Provide the (x, y) coordinate of the cell's center where the given text is located.  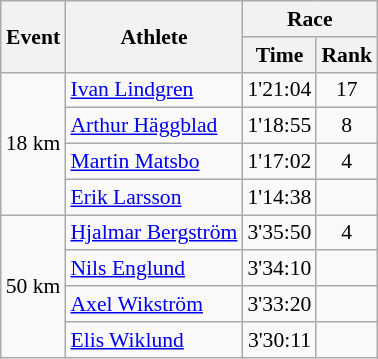
3'34:10 (279, 269)
Arthur Häggblad (154, 126)
50 km (34, 286)
Elis Wiklund (154, 340)
Event (34, 36)
1'18:55 (279, 126)
Axel Wikström (154, 304)
3'33:20 (279, 304)
Rank (346, 55)
Time (279, 55)
Erik Larsson (154, 197)
Race (310, 19)
Athlete (154, 36)
Hjalmar Bergström (154, 233)
8 (346, 126)
Martin Matsbo (154, 162)
1'21:04 (279, 90)
1'14:38 (279, 197)
Nils Englund (154, 269)
Ivan Lindgren (154, 90)
1'17:02 (279, 162)
17 (346, 90)
18 km (34, 143)
3'30:11 (279, 340)
3'35:50 (279, 233)
